Return [X, Y] of the center of cell containing provided text 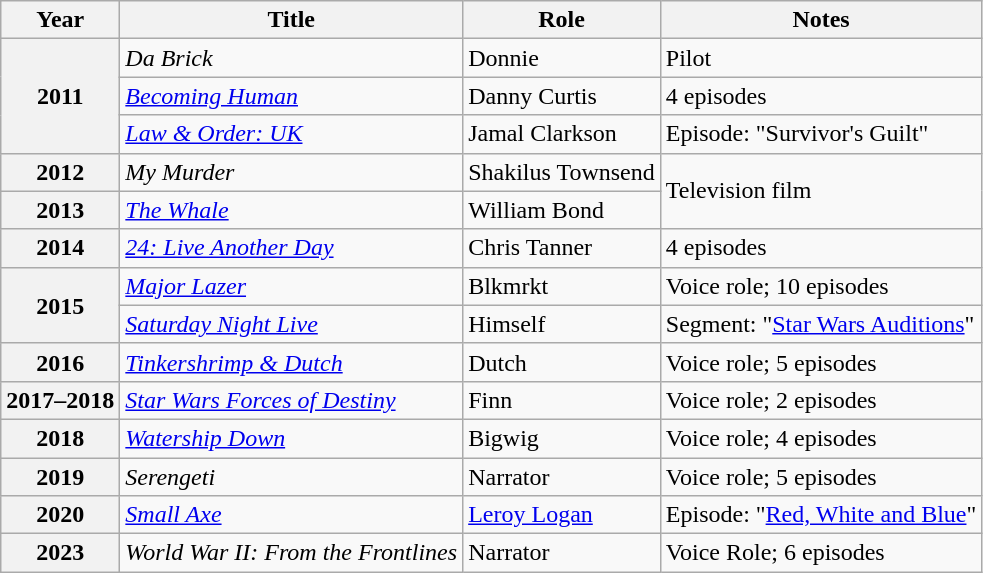
24: Live Another Day [292, 248]
Voice role; 4 episodes [821, 438]
Finn [562, 400]
Episode: "Survivor's Guilt" [821, 134]
Tinkershrimp & Dutch [292, 362]
2023 [60, 553]
Segment: "Star Wars Auditions" [821, 324]
2017–2018 [60, 400]
Chris Tanner [562, 248]
Title [292, 20]
Dutch [562, 362]
Star Wars Forces of Destiny [292, 400]
2014 [60, 248]
Shakilus Townsend [562, 172]
Voice role; 2 episodes [821, 400]
Law & Order: UK [292, 134]
2015 [60, 305]
2020 [60, 515]
Episode: "Red, White and Blue" [821, 515]
2016 [60, 362]
Bigwig [562, 438]
Saturday Night Live [292, 324]
Pilot [821, 58]
Jamal Clarkson [562, 134]
Leroy Logan [562, 515]
Voice Role; 6 episodes [821, 553]
Television film [821, 191]
Voice role; 10 episodes [821, 286]
2012 [60, 172]
Danny Curtis [562, 96]
Notes [821, 20]
Da Brick [292, 58]
2019 [60, 477]
Himself [562, 324]
World War II: From the Frontlines [292, 553]
William Bond [562, 210]
Blkmrkt [562, 286]
Becoming Human [292, 96]
The Whale [292, 210]
My Murder [292, 172]
Small Axe [292, 515]
2011 [60, 96]
Role [562, 20]
2018 [60, 438]
Year [60, 20]
Watership Down [292, 438]
Donnie [562, 58]
Major Lazer [292, 286]
Serengeti [292, 477]
2013 [60, 210]
